Pinpoint the cell where the given text exists, returning its [x, y] midpoint coordinate. 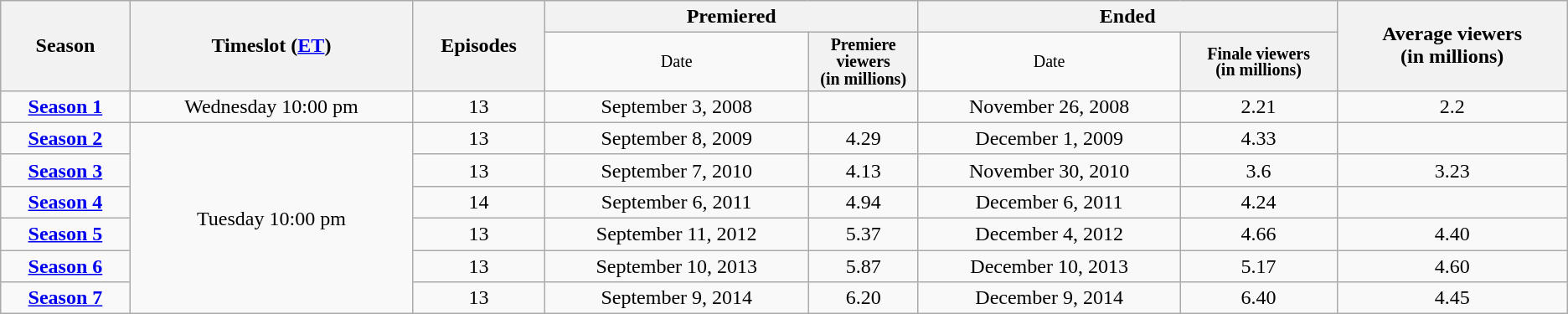
Finale viewers(in millions) [1258, 62]
5.87 [863, 266]
September 8, 2009 [677, 138]
Timeslot (ET) [271, 46]
September 3, 2008 [677, 106]
November 26, 2008 [1049, 106]
Premiere viewers(in millions) [863, 62]
4.40 [1452, 234]
Season 3 [65, 170]
14 [479, 202]
September 7, 2010 [677, 170]
4.60 [1452, 266]
4.13 [863, 170]
5.37 [863, 234]
December 9, 2014 [1049, 298]
September 9, 2014 [677, 298]
4.45 [1452, 298]
Season 5 [65, 234]
Season 1 [65, 106]
September 6, 2011 [677, 202]
2.21 [1258, 106]
Wednesday 10:00 pm [271, 106]
Season 6 [65, 266]
2.2 [1452, 106]
4.94 [863, 202]
December 1, 2009 [1049, 138]
December 6, 2011 [1049, 202]
6.20 [863, 298]
4.24 [1258, 202]
4.33 [1258, 138]
4.29 [863, 138]
Season 4 [65, 202]
December 10, 2013 [1049, 266]
6.40 [1258, 298]
September 10, 2013 [677, 266]
November 30, 2010 [1049, 170]
4.66 [1258, 234]
Season [65, 46]
5.17 [1258, 266]
3.23 [1452, 170]
Episodes [479, 46]
Ended [1127, 17]
Tuesday 10:00 pm [271, 218]
December 4, 2012 [1049, 234]
Average viewers(in millions) [1452, 46]
Season 2 [65, 138]
September 11, 2012 [677, 234]
Season 7 [65, 298]
Premiered [731, 17]
3.6 [1258, 170]
